Find where the given text appears and provide that cell's center as (x, y) coordinate. 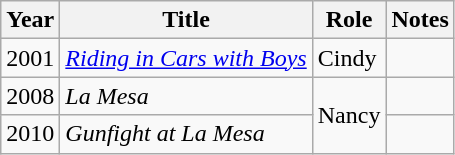
Notes (420, 20)
2008 (30, 96)
Title (186, 20)
Gunfight at La Mesa (186, 134)
Role (349, 20)
Year (30, 20)
La Mesa (186, 96)
2010 (30, 134)
Riding in Cars with Boys (186, 58)
Nancy (349, 115)
2001 (30, 58)
Cindy (349, 58)
